Search for the cell housing the specified text and yield its [X, Y] center coordinate. 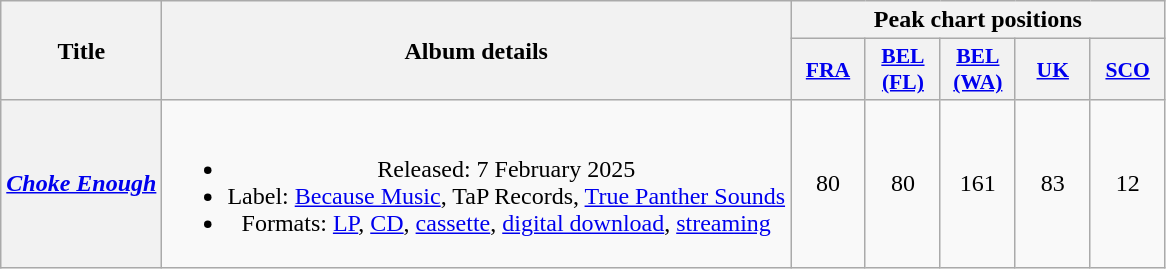
12 [1128, 184]
BEL(FL) [902, 70]
Title [82, 50]
UK [1052, 70]
SCO [1128, 70]
BEL(WA) [978, 70]
FRA [828, 70]
Released: 7 February 2025Label: Because Music, TaP Records, True Panther SoundsFormats: LP, CD, cassette, digital download, streaming [476, 184]
Peak chart positions [978, 20]
Choke Enough [82, 184]
83 [1052, 184]
161 [978, 184]
Album details [476, 50]
